Capture the cell that displays the provided text and extract its (X, Y) central coordinate. 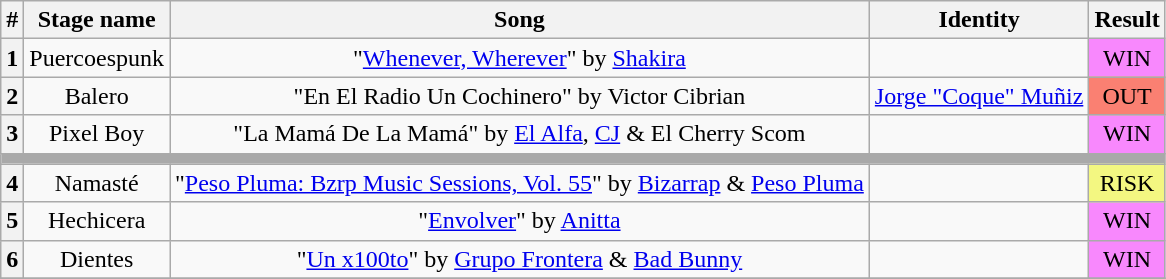
Dientes (97, 259)
Result (1127, 20)
2 (12, 96)
"Peso Pluma: Bzrp Music Sessions, Vol. 55" by Bizarrap & Peso Pluma (520, 183)
3 (12, 134)
1 (12, 58)
5 (12, 221)
Jorge "Coque" Muñiz (979, 96)
Stage name (97, 20)
"Un x100to" by Grupo Frontera & Bad Bunny (520, 259)
Namasté (97, 183)
"Envolver" by Anitta (520, 221)
"La Mamá De La Mamá" by El Alfa, CJ & El Cherry Scom (520, 134)
6 (12, 259)
"En El Radio Un Cochinero" by Victor Cibrian (520, 96)
OUT (1127, 96)
Hechicera (97, 221)
Song (520, 20)
4 (12, 183)
Identity (979, 20)
"Whenever, Wherever" by Shakira (520, 58)
Balero (97, 96)
Puercoespunk (97, 58)
Pixel Boy (97, 134)
# (12, 20)
RISK (1127, 183)
